For the text-containing cell, return its midpoint in (x, y) coordinate format. 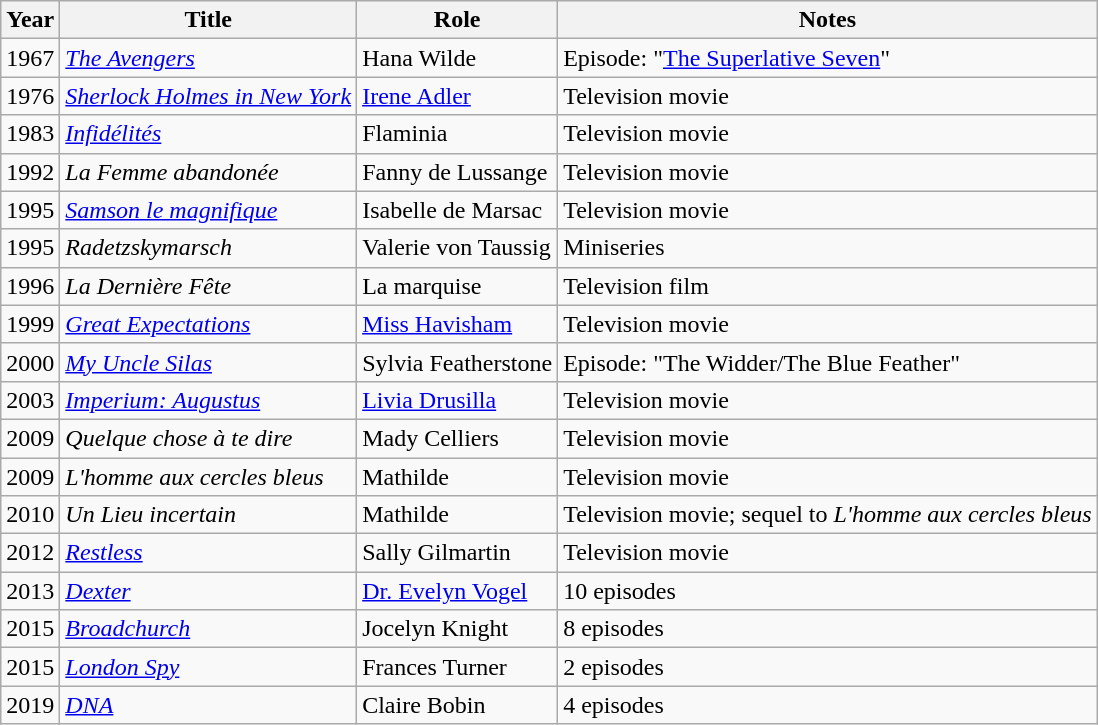
Sherlock Holmes in New York (208, 96)
Notes (828, 20)
1983 (30, 134)
2003 (30, 400)
1999 (30, 324)
Irene Adler (458, 96)
Year (30, 20)
My Uncle Silas (208, 362)
L'homme aux cercles bleus (208, 477)
Jocelyn Knight (458, 629)
Sylvia Featherstone (458, 362)
Radetzskymarsch (208, 248)
8 episodes (828, 629)
Dexter (208, 591)
Valerie von Taussig (458, 248)
Claire Bobin (458, 705)
Role (458, 20)
Television film (828, 286)
Infidélités (208, 134)
2000 (30, 362)
Mady Celliers (458, 438)
Episode: "The Superlative Seven" (828, 58)
La Dernière Fête (208, 286)
2012 (30, 553)
Television movie; sequel to L'homme aux cercles bleus (828, 515)
Episode: "The Widder/The Blue Feather" (828, 362)
Restless (208, 553)
10 episodes (828, 591)
Miss Havisham (458, 324)
Great Expectations (208, 324)
2019 (30, 705)
Broadchurch (208, 629)
1976 (30, 96)
2 episodes (828, 667)
1967 (30, 58)
1992 (30, 172)
London Spy (208, 667)
La marquise (458, 286)
Quelque chose à te dire (208, 438)
Hana Wilde (458, 58)
Livia Drusilla (458, 400)
Un Lieu incertain (208, 515)
Frances Turner (458, 667)
Isabelle de Marsac (458, 210)
Sally Gilmartin (458, 553)
2013 (30, 591)
Miniseries (828, 248)
2010 (30, 515)
The Avengers (208, 58)
4 episodes (828, 705)
Dr. Evelyn Vogel (458, 591)
La Femme abandonée (208, 172)
Fanny de Lussange (458, 172)
1996 (30, 286)
Samson le magnifique (208, 210)
Imperium: Augustus (208, 400)
DNA (208, 705)
Title (208, 20)
Flaminia (458, 134)
